Detect which cell encompasses the target text, then output its [x, y] center coordinate. 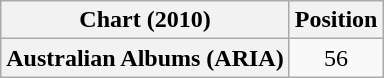
Chart (2010) [145, 20]
Position [336, 20]
56 [336, 58]
Australian Albums (ARIA) [145, 58]
